Pinpoint the cell where the given text exists, returning its [x, y] midpoint coordinate. 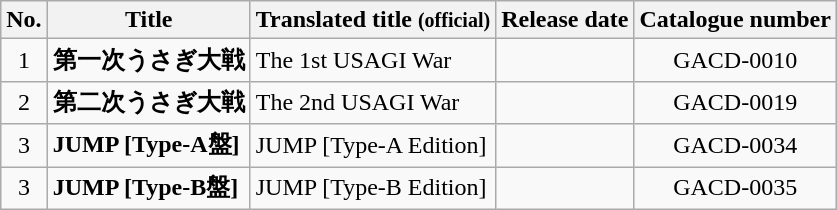
第一次うさぎ大戦 [148, 60]
2 [24, 102]
Catalogue number [735, 20]
1 [24, 60]
GACD-0034 [735, 146]
The 2nd USAGI War [372, 102]
JUMP [Type-B Edition] [372, 188]
The 1st USAGI War [372, 60]
Title [148, 20]
第二次うさぎ大戦 [148, 102]
GACD-0010 [735, 60]
No. [24, 20]
JUMP [Type-B盤] [148, 188]
GACD-0019 [735, 102]
JUMP [Type-A Edition] [372, 146]
JUMP [Type-A盤] [148, 146]
GACD-0035 [735, 188]
Translated title (official) [372, 20]
Release date [565, 20]
